Search for the cell housing the specified text and yield its (X, Y) center coordinate. 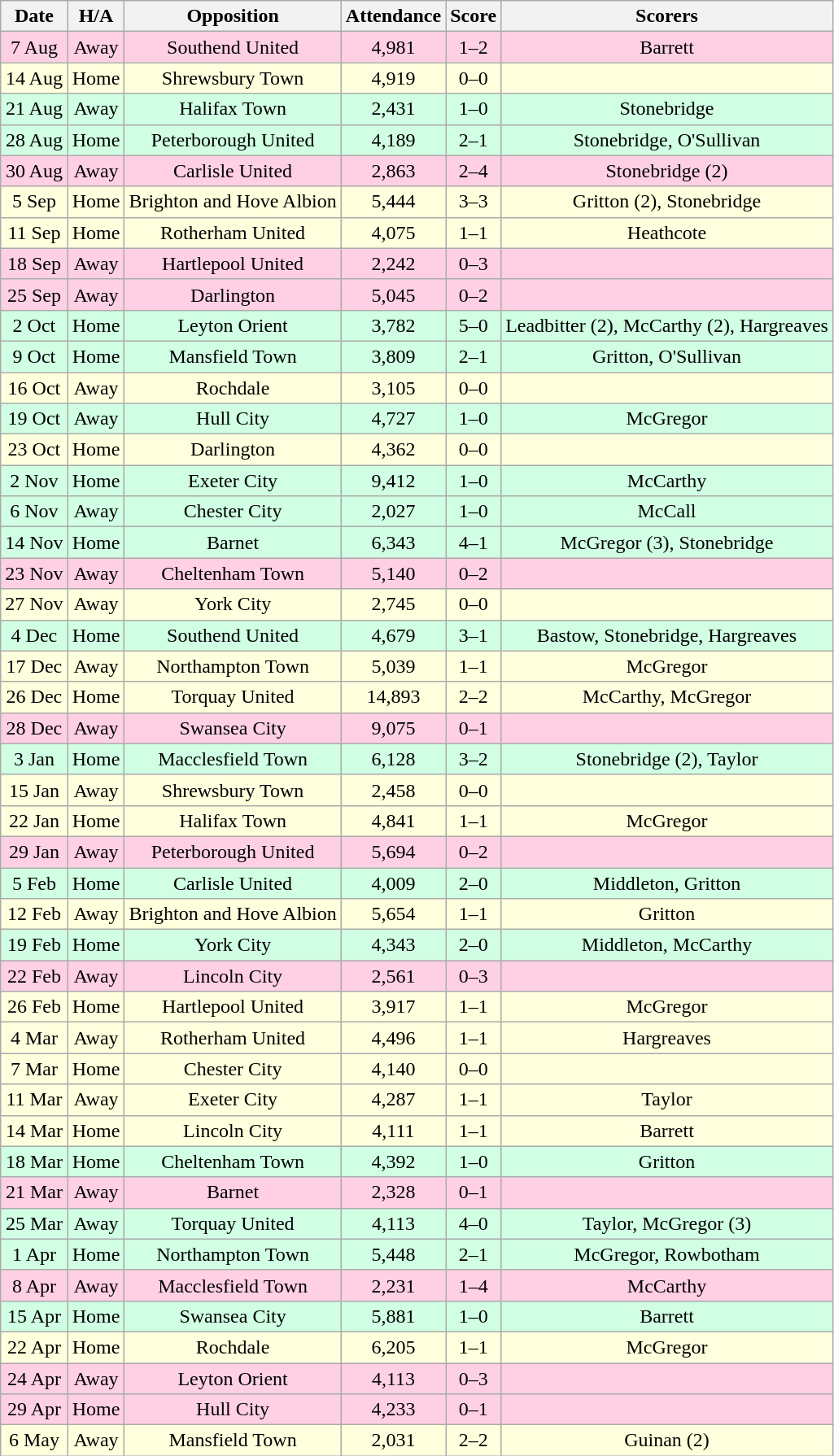
4,496 (393, 1038)
5,039 (393, 666)
McCall (667, 512)
28 Aug (34, 140)
Date (34, 16)
21 Mar (34, 1192)
23 Nov (34, 573)
29 Apr (34, 1410)
19 Oct (34, 419)
3 Jan (34, 759)
Taylor, McGregor (3) (667, 1223)
5,045 (393, 294)
2–4 (474, 171)
22 Jan (34, 821)
4,727 (393, 419)
25 Sep (34, 294)
29 Jan (34, 852)
15 Apr (34, 1316)
Scorers (667, 16)
5 Feb (34, 883)
14,893 (393, 697)
Stonebridge (2), Taylor (667, 759)
4,343 (393, 945)
4,233 (393, 1410)
Leadbitter (2), McCarthy (2), Hargreaves (667, 325)
3,105 (393, 388)
4–0 (474, 1223)
Stonebridge (2) (667, 171)
Score (474, 16)
5–0 (474, 325)
Taylor (667, 1100)
2,431 (393, 109)
16 Oct (34, 388)
Hargreaves (667, 1038)
6,128 (393, 759)
4 Dec (34, 635)
2,231 (393, 1285)
18 Sep (34, 264)
15 Jan (34, 790)
11 Sep (34, 233)
Heathcote (667, 233)
3,809 (393, 356)
McGregor (3), Stonebridge (667, 543)
Stonebridge, O'Sullivan (667, 140)
4,189 (393, 140)
28 Dec (34, 728)
McCarthy, McGregor (667, 697)
1 Apr (34, 1254)
7 Aug (34, 47)
3,917 (393, 1007)
4,075 (393, 233)
3–3 (474, 202)
4,841 (393, 821)
4–1 (474, 543)
4,140 (393, 1069)
5,694 (393, 852)
Gritton (2), Stonebridge (667, 202)
9,412 (393, 481)
6,205 (393, 1347)
6,343 (393, 543)
21 Aug (34, 109)
2,458 (393, 790)
26 Dec (34, 697)
4,287 (393, 1100)
4,919 (393, 78)
7 Mar (34, 1069)
3–1 (474, 635)
8 Apr (34, 1285)
Middleton, McCarthy (667, 945)
14 Aug (34, 78)
6 May (34, 1441)
26 Feb (34, 1007)
2,242 (393, 264)
5,444 (393, 202)
14 Nov (34, 543)
27 Nov (34, 604)
5 Sep (34, 202)
4 Mar (34, 1038)
4,111 (393, 1131)
4,679 (393, 635)
5,654 (393, 914)
4,362 (393, 450)
5,140 (393, 573)
12 Feb (34, 914)
6 Nov (34, 512)
17 Dec (34, 666)
23 Oct (34, 450)
14 Mar (34, 1131)
4,392 (393, 1162)
2,031 (393, 1441)
2 Oct (34, 325)
9 Oct (34, 356)
22 Feb (34, 976)
24 Apr (34, 1379)
3–2 (474, 759)
H/A (96, 16)
2,328 (393, 1192)
22 Apr (34, 1347)
1–2 (474, 47)
5,881 (393, 1316)
30 Aug (34, 171)
1–4 (474, 1285)
Stonebridge (667, 109)
19 Feb (34, 945)
3,782 (393, 325)
11 Mar (34, 1100)
McGregor, Rowbotham (667, 1254)
25 Mar (34, 1223)
2,027 (393, 512)
Gritton, O'Sullivan (667, 356)
2,561 (393, 976)
4,009 (393, 883)
Attendance (393, 16)
18 Mar (34, 1162)
5,448 (393, 1254)
Bastow, Stonebridge, Hargreaves (667, 635)
2,863 (393, 171)
9,075 (393, 728)
2,745 (393, 604)
Guinan (2) (667, 1441)
2 Nov (34, 481)
4,981 (393, 47)
Middleton, Gritton (667, 883)
Opposition (233, 16)
